Return [X, Y] of the center of cell containing provided text 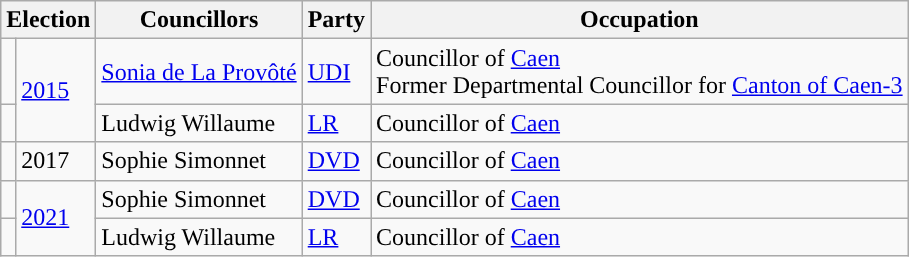
Party [336, 20]
2015 [56, 90]
2021 [56, 218]
Occupation [640, 20]
Councillors [199, 20]
Election [48, 20]
UDI [336, 72]
2017 [56, 161]
Councillor of Caen Former Departmental Councillor for Canton of Caen-3 [640, 72]
Sonia de La Provôté [199, 72]
